Return the (X, Y) coordinate for the center point of the cell that contains the specified text.  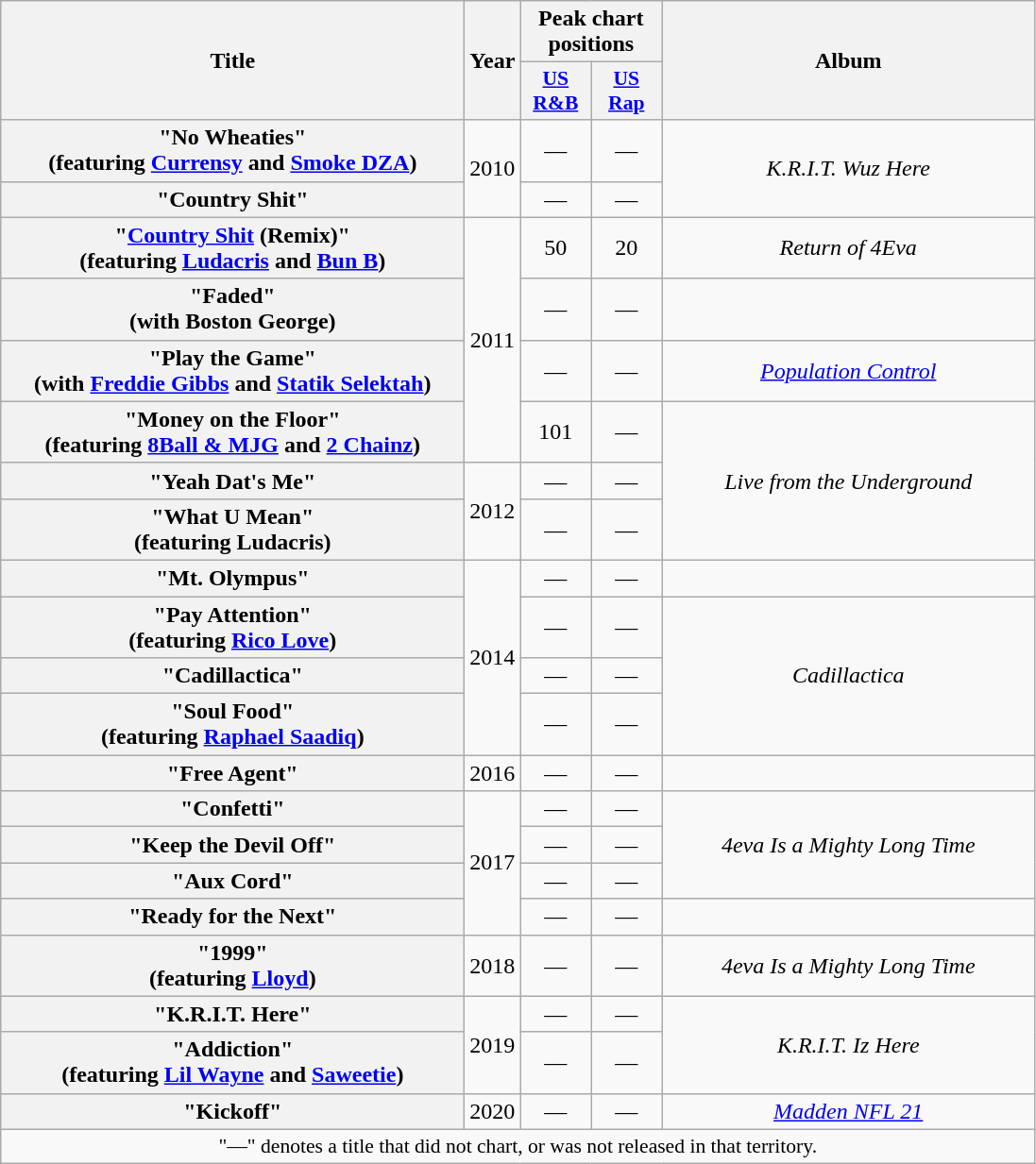
"Free Agent" (232, 773)
"Addiction" (featuring Lil Wayne and Saweetie) (232, 1063)
Title (232, 60)
Cadillactica (848, 676)
Year (493, 60)
"Confetti" (232, 809)
20 (627, 247)
"Keep the Devil Off" (232, 845)
K.R.I.T. Wuz Here (848, 168)
"Pay Attention"(featuring Rico Love) (232, 627)
2019 (493, 1044)
"Play the Game"(with Freddie Gibbs and Statik Selektah) (232, 370)
"What U Mean"(featuring Ludacris) (232, 529)
Madden NFL 21 (848, 1111)
Return of 4Eva (848, 247)
"1999" (featuring Lloyd) (232, 965)
2012 (493, 512)
"Country Shit (Remix)"(featuring Ludacris and Bun B) (232, 247)
2017 (493, 863)
K.R.I.T. Iz Here (848, 1044)
"Kickoff" (232, 1111)
"K.R.I.T. Here" (232, 1014)
2011 (493, 340)
"Cadillactica" (232, 676)
2014 (493, 657)
"Soul Food"(featuring Raphael Saadiq) (232, 725)
"Money on the Floor"(featuring 8Ball & MJG and 2 Chainz) (232, 432)
USR&B (555, 91)
2018 (493, 965)
USRap (627, 91)
"—" denotes a title that did not chart, or was not released in that territory. (518, 1146)
"Faded"(with Boston George) (232, 310)
Peak chart positions (591, 32)
"Aux Cord" (232, 881)
"Ready for the Next" (232, 917)
"Country Shit" (232, 199)
Live from the Underground (848, 481)
2016 (493, 773)
"Yeah Dat's Me" (232, 481)
2010 (493, 168)
2020 (493, 1111)
"Mt. Olympus" (232, 578)
Population Control (848, 370)
101 (555, 432)
50 (555, 247)
"No Wheaties"(featuring Currensy and Smoke DZA) (232, 151)
Album (848, 60)
